Determine the [X, Y] coordinate at the center of the cell enclosing the given text.  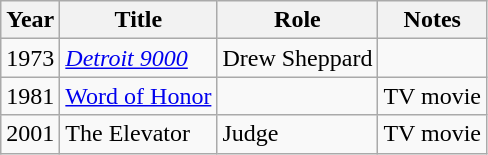
Word of Honor [138, 96]
Year [30, 20]
The Elevator [138, 134]
Drew Sheppard [298, 58]
Role [298, 20]
Title [138, 20]
2001 [30, 134]
Judge [298, 134]
1981 [30, 96]
1973 [30, 58]
Detroit 9000 [138, 58]
Notes [432, 20]
